Scan for the cell matching the given text and deliver its [X, Y] coordinate at center. 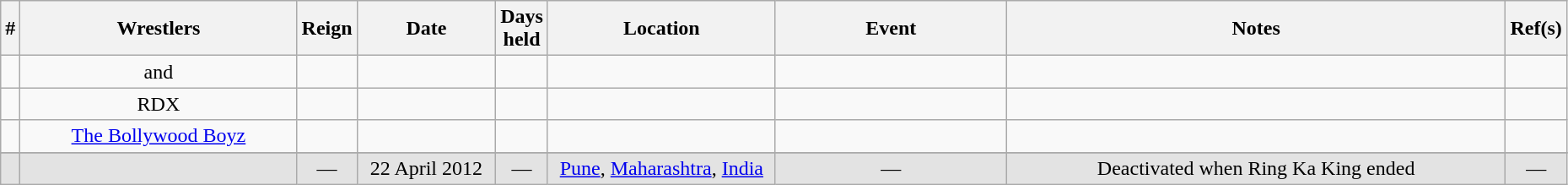
The Bollywood Boyz [159, 136]
Notes [1256, 29]
Pune, Maharashtra, India [661, 168]
Location [661, 29]
22 April 2012 [427, 168]
Event [891, 29]
Daysheld [522, 29]
and [159, 72]
Wrestlers [159, 29]
Reign [327, 29]
Date [427, 29]
Deactivated when Ring Ka King ended [1256, 168]
Ref(s) [1536, 29]
# [10, 29]
RDX [159, 104]
